Output the (X, Y) coordinate of the center of the cell containing the given text.  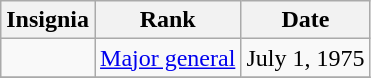
Rank (168, 20)
Major general (168, 58)
Date (306, 20)
Insignia (48, 20)
July 1, 1975 (306, 58)
